Determine the [x, y] coordinate at the center of the cell enclosing the given text.  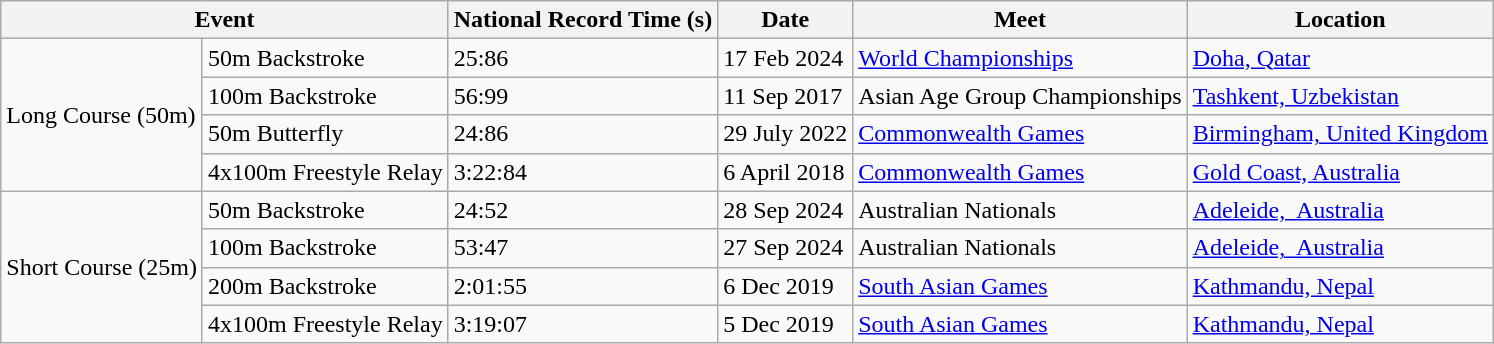
24:86 [582, 134]
6 Dec 2019 [786, 286]
24:52 [582, 210]
2:01:55 [582, 286]
27 Sep 2024 [786, 248]
25:86 [582, 58]
National Record Time (s) [582, 20]
Date [786, 20]
17 Feb 2024 [786, 58]
6 April 2018 [786, 172]
Doha, Qatar [1340, 58]
50m Butterfly [325, 134]
Short Course (25m) [102, 267]
Long Course (50m) [102, 115]
5 Dec 2019 [786, 324]
53:47 [582, 248]
Tashkent, Uzbekistan [1340, 96]
Meet [1020, 20]
Birmingham, United Kingdom [1340, 134]
28 Sep 2024 [786, 210]
11 Sep 2017 [786, 96]
29 July 2022 [786, 134]
56:99 [582, 96]
3:22:84 [582, 172]
200m Backstroke [325, 286]
Gold Coast, Australia [1340, 172]
Asian Age Group Championships [1020, 96]
Location [1340, 20]
3:19:07 [582, 324]
Event [224, 20]
World Championships [1020, 58]
